Search for the cell housing the specified text and yield its [X, Y] center coordinate. 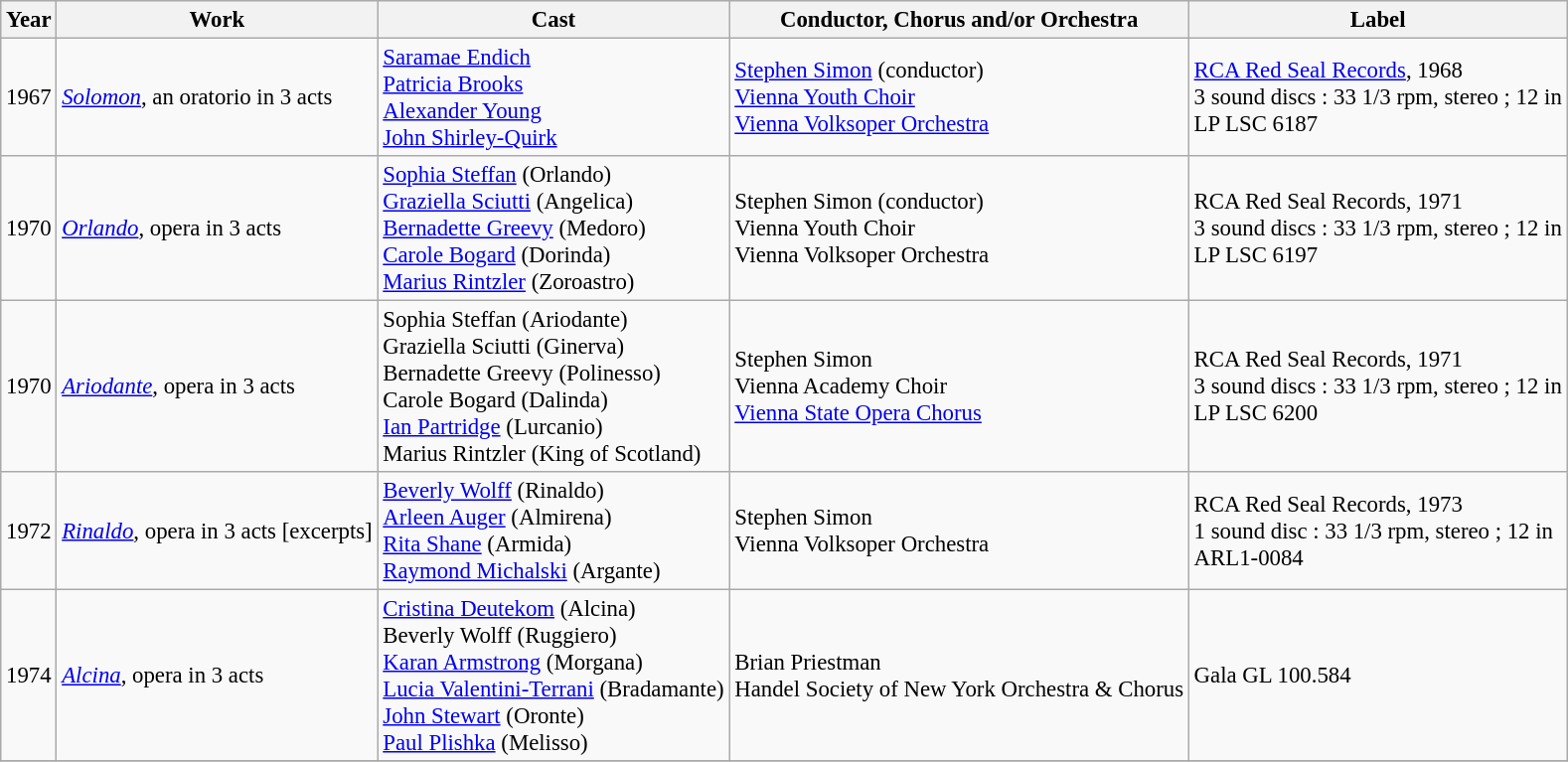
Year [29, 20]
1974 [29, 676]
Sophia Steffan (Orlando) Graziella Sciutti (Angelica) Bernadette Greevy (Medoro) Carole Bogard (Dorinda) Marius Rintzler (Zoroastro) [553, 229]
Ariodante, opera in 3 acts [217, 387]
Solomon, an oratorio in 3 acts [217, 97]
1967 [29, 97]
Stephen SimonVienna Volksoper Orchestra [959, 531]
Saramae EndichPatricia BrooksAlexander YoungJohn Shirley-Quirk [553, 97]
Conductor, Chorus and/or Orchestra [959, 20]
Gala GL 100.584 [1377, 676]
Cast [553, 20]
Work [217, 20]
Label [1377, 20]
Orlando, opera in 3 acts [217, 229]
Beverly Wolff (Rinaldo)Arleen Auger (Almirena)Rita Shane (Armida)Raymond Michalski (Argante) [553, 531]
Rinaldo, opera in 3 acts [excerpts] [217, 531]
RCA Red Seal Records, 1968 3 sound discs : 33 1/3 rpm, stereo ; 12 in LP LSC 6187 [1377, 97]
Brian PriestmanHandel Society of New York Orchestra & Chorus [959, 676]
RCA Red Seal Records, 1971 3 sound discs : 33 1/3 rpm, stereo ; 12 in LP LSC 6200 [1377, 387]
Alcina, opera in 3 acts [217, 676]
RCA Red Seal Records, 1973 1 sound disc : 33 1/3 rpm, stereo ; 12 in ARL1-0084 [1377, 531]
Stephen SimonVienna Academy ChoirVienna State Opera Chorus [959, 387]
1972 [29, 531]
RCA Red Seal Records, 1971 3 sound discs : 33 1/3 rpm, stereo ; 12 in LP LSC 6197 [1377, 229]
